From the cell containing the given text, extract its center point as (X, Y) coordinate. 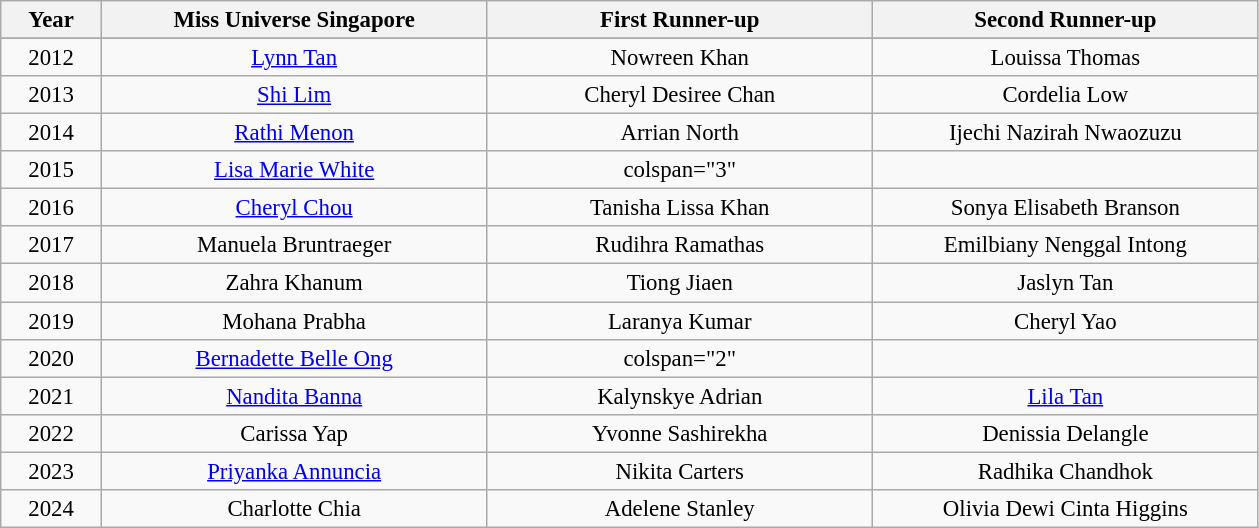
Bernadette Belle Ong (294, 358)
colspan="3" (680, 170)
2018 (52, 283)
Year (52, 20)
Cordelia Low (1066, 95)
Rathi Menon (294, 133)
First Runner-up (680, 20)
Tiong Jiaen (680, 283)
Lila Tan (1066, 396)
colspan="2" (680, 358)
2015 (52, 170)
2020 (52, 358)
Mohana Prabha (294, 321)
Tanisha Lissa Khan (680, 208)
Yvonne Sashirekha (680, 433)
Lynn Tan (294, 58)
Cheryl Desiree Chan (680, 95)
Jaslyn Tan (1066, 283)
2022 (52, 433)
Rudihra Ramathas (680, 245)
Ijechi Nazirah Nwaozuzu (1066, 133)
Denissia Delangle (1066, 433)
2024 (52, 509)
Arrian North (680, 133)
2019 (52, 321)
2016 (52, 208)
Sonya Elisabeth Branson (1066, 208)
Cheryl Chou (294, 208)
Charlotte Chia (294, 509)
Nandita Banna (294, 396)
Louissa Thomas (1066, 58)
2021 (52, 396)
2013 (52, 95)
Adelene Stanley (680, 509)
Lisa Marie White (294, 170)
Shi Lim (294, 95)
Cheryl Yao (1066, 321)
Zahra Khanum (294, 283)
Radhika Chandhok (1066, 471)
Emilbiany Nenggal Intong (1066, 245)
Priyanka Annuncia (294, 471)
Laranya Kumar (680, 321)
Kalynskye Adrian (680, 396)
Nikita Carters (680, 471)
2014 (52, 133)
Second Runner-up (1066, 20)
Olivia Dewi Cinta Higgins (1066, 509)
Carissa Yap (294, 433)
Manuela Bruntraeger (294, 245)
2017 (52, 245)
Miss Universe Singapore (294, 20)
2012 (52, 58)
2023 (52, 471)
Nowreen Khan (680, 58)
